Pinpoint the cell where the given text exists, returning its (X, Y) midpoint coordinate. 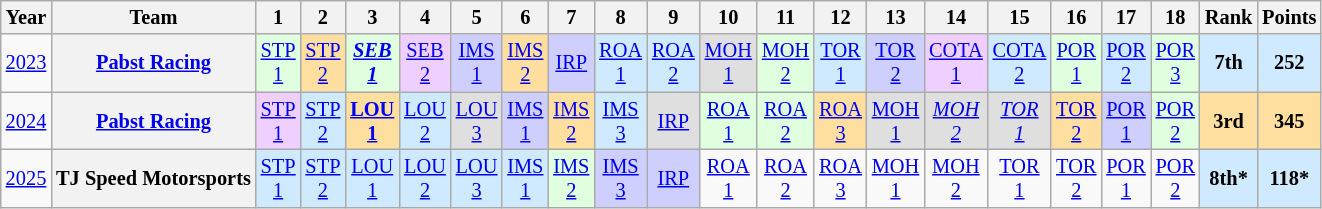
Team (154, 17)
4 (425, 17)
SEB2 (425, 63)
POR3 (1176, 63)
18 (1176, 17)
12 (840, 17)
COTA1 (956, 63)
8 (620, 17)
8th* (1228, 178)
1 (278, 17)
TJ Speed Motorsports (154, 178)
7th (1228, 63)
COTA2 (1020, 63)
252 (1289, 63)
118* (1289, 178)
Points (1289, 17)
2023 (26, 63)
3rd (1228, 121)
17 (1126, 17)
2 (324, 17)
13 (896, 17)
14 (956, 17)
10 (728, 17)
3 (372, 17)
16 (1076, 17)
Year (26, 17)
7 (571, 17)
9 (674, 17)
2025 (26, 178)
15 (1020, 17)
345 (1289, 121)
5 (477, 17)
SEB1 (372, 63)
6 (525, 17)
Rank (1228, 17)
11 (786, 17)
2024 (26, 121)
